Pinpoint the cell where the given text exists, returning its (x, y) midpoint coordinate. 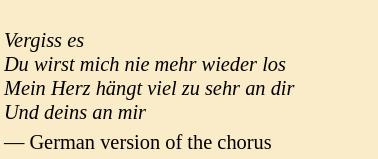
Vergiss es Du wirst mich nie mehr wieder los Mein Herz hängt viel zu sehr an dir Und deins an mir (188, 64)
— German version of the chorus (188, 142)
